Search for the cell housing the specified text and yield its [X, Y] center coordinate. 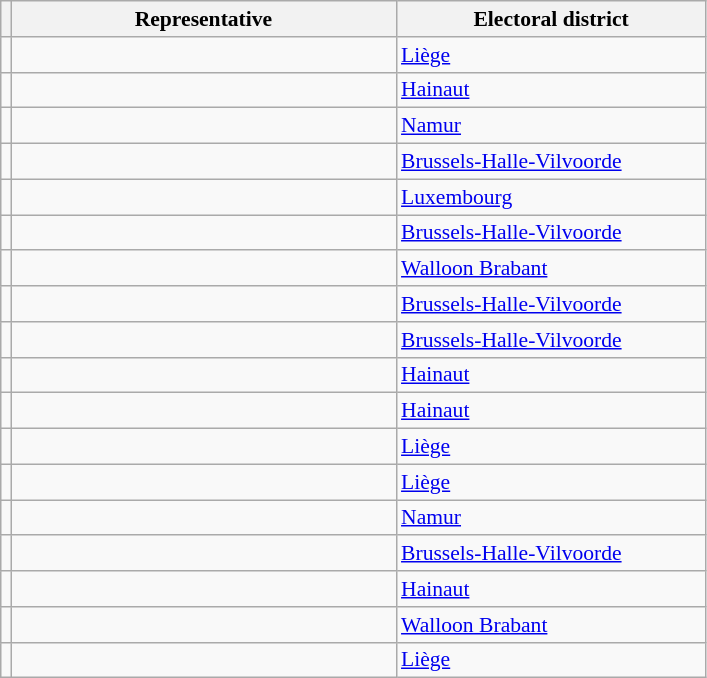
Representative [204, 19]
Luxembourg [551, 197]
Electoral district [551, 19]
